Find where the given text appears and provide that cell's center as [x, y] coordinate. 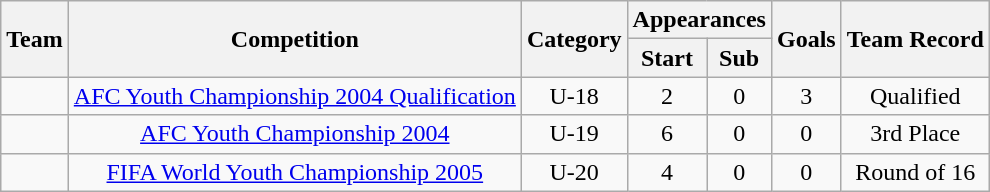
4 [667, 172]
2 [667, 96]
FIFA World Youth Championship 2005 [294, 172]
U-19 [574, 134]
Round of 16 [915, 172]
Start [667, 58]
AFC Youth Championship 2004 Qualification [294, 96]
Goals [806, 39]
Team Record [915, 39]
U-18 [574, 96]
Appearances [699, 20]
U-20 [574, 172]
3 [806, 96]
6 [667, 134]
Competition [294, 39]
Sub [740, 58]
Qualified [915, 96]
Category [574, 39]
AFC Youth Championship 2004 [294, 134]
Team [35, 39]
3rd Place [915, 134]
